Pinpoint the cell where the given text exists, returning its (x, y) midpoint coordinate. 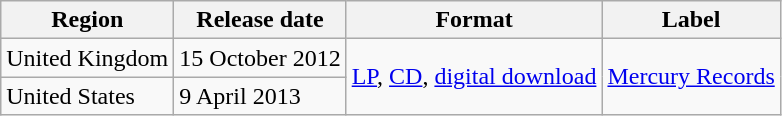
United States (88, 96)
Mercury Records (691, 77)
9 April 2013 (260, 96)
LP, CD, digital download (474, 77)
Region (88, 20)
Format (474, 20)
United Kingdom (88, 58)
15 October 2012 (260, 58)
Label (691, 20)
Release date (260, 20)
